Locate the cell with the specified text and output its [x, y] center coordinate. 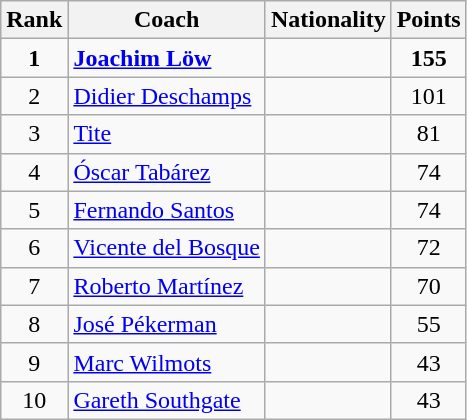
55 [428, 324]
155 [428, 58]
2 [34, 96]
8 [34, 324]
Gareth Southgate [167, 400]
5 [34, 210]
3 [34, 134]
Didier Deschamps [167, 96]
6 [34, 248]
10 [34, 400]
9 [34, 362]
Marc Wilmots [167, 362]
Óscar Tabárez [167, 172]
Fernando Santos [167, 210]
101 [428, 96]
Points [428, 20]
Coach [167, 20]
Vicente del Bosque [167, 248]
Tite [167, 134]
Joachim Löw [167, 58]
70 [428, 286]
1 [34, 58]
4 [34, 172]
Nationality [328, 20]
Roberto Martínez [167, 286]
72 [428, 248]
José Pékerman [167, 324]
81 [428, 134]
Rank [34, 20]
7 [34, 286]
